Find where the given text appears and provide that cell's center as [X, Y] coordinate. 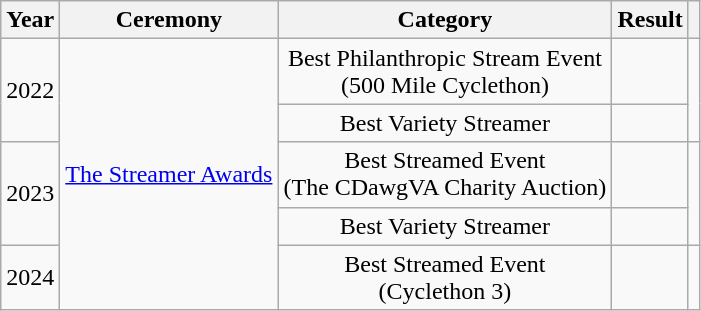
The Streamer Awards [169, 174]
Category [445, 20]
2023 [30, 194]
2024 [30, 278]
Best Streamed Event(The CDawgVA Charity Auction) [445, 174]
Year [30, 20]
Best Philanthropic Stream Event (500 Mile Cyclethon) [445, 72]
Ceremony [169, 20]
2022 [30, 90]
Best Streamed Event(Cyclethon 3) [445, 278]
Result [650, 20]
